Identify which cell holds the provided text, then report its [X, Y] central coordinate. 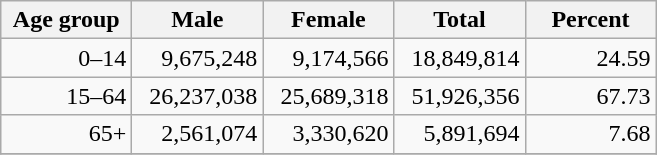
Percent [590, 20]
65+ [66, 134]
2,561,074 [198, 134]
3,330,620 [328, 134]
0–14 [66, 58]
9,675,248 [198, 58]
18,849,814 [460, 58]
5,891,694 [460, 134]
24.59 [590, 58]
26,237,038 [198, 96]
Female [328, 20]
Age group [66, 20]
Male [198, 20]
15–64 [66, 96]
9,174,566 [328, 58]
Total [460, 20]
7.68 [590, 134]
25,689,318 [328, 96]
67.73 [590, 96]
51,926,356 [460, 96]
